Output the [x, y] coordinate of the center of the cell containing the given text.  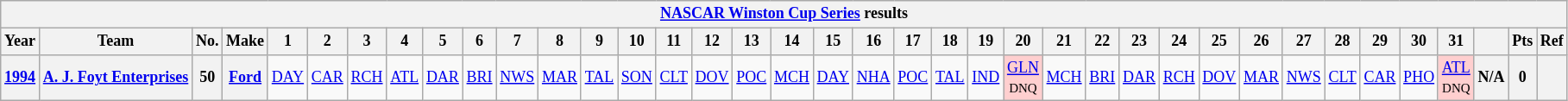
23 [1139, 41]
8 [560, 41]
12 [712, 41]
17 [913, 41]
2 [327, 41]
7 [518, 41]
19 [986, 41]
Year [21, 41]
1994 [21, 78]
N/A [1491, 78]
0 [1522, 78]
9 [599, 41]
ATL [405, 78]
4 [405, 41]
SON [637, 78]
50 [207, 78]
PHO [1419, 78]
5 [444, 41]
13 [752, 41]
6 [480, 41]
GLNDNQ [1023, 78]
15 [833, 41]
NASCAR Winston Cup Series results [784, 14]
Ford [245, 78]
Pts [1522, 41]
26 [1262, 41]
18 [950, 41]
11 [673, 41]
16 [873, 41]
29 [1380, 41]
30 [1419, 41]
Ref [1552, 41]
27 [1303, 41]
20 [1023, 41]
Make [245, 41]
3 [367, 41]
ATLDNQ [1456, 78]
Team [116, 41]
22 [1103, 41]
1 [287, 41]
NHA [873, 78]
31 [1456, 41]
IND [986, 78]
25 [1219, 41]
14 [792, 41]
21 [1064, 41]
28 [1343, 41]
No. [207, 41]
10 [637, 41]
24 [1179, 41]
A. J. Foyt Enterprises [116, 78]
